Scan for the cell matching the given text and deliver its (X, Y) coordinate at center. 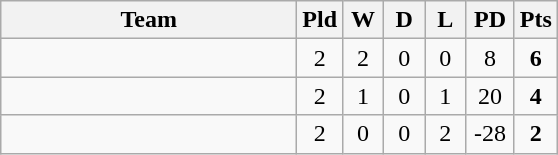
-28 (490, 134)
4 (536, 96)
W (364, 20)
20 (490, 96)
8 (490, 58)
Team (149, 20)
Pld (320, 20)
L (446, 20)
PD (490, 20)
6 (536, 58)
D (404, 20)
Pts (536, 20)
